Return the (x, y) coordinate for the center point of the cell that contains the specified text.  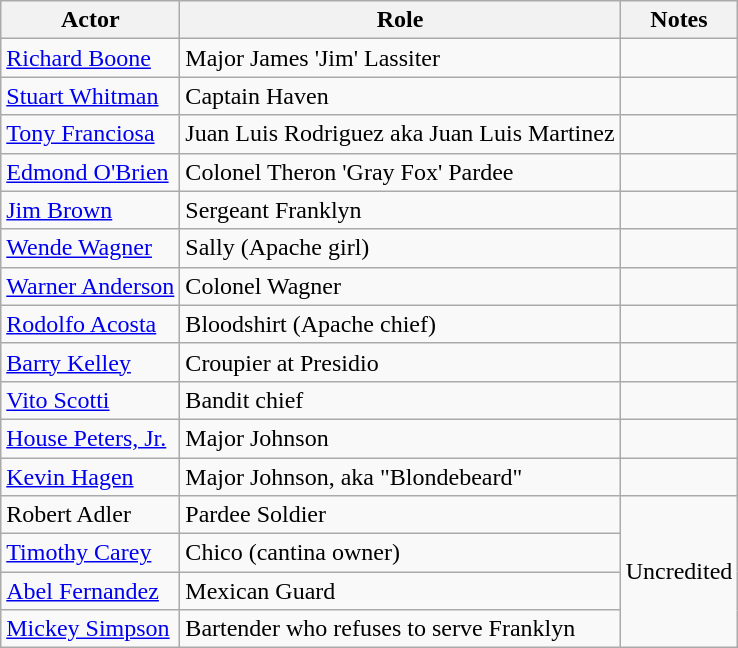
Notes (679, 20)
Sally (Apache girl) (400, 248)
Juan Luis Rodriguez aka Juan Luis Martinez (400, 134)
Vito Scotti (90, 400)
Mickey Simpson (90, 629)
Jim Brown (90, 210)
Bandit chief (400, 400)
Colonel Wagner (400, 286)
Bloodshirt (Apache chief) (400, 324)
Rodolfo Acosta (90, 324)
Tony Franciosa (90, 134)
Barry Kelley (90, 362)
Wende Wagner (90, 248)
Robert Adler (90, 515)
Actor (90, 20)
Stuart Whitman (90, 96)
Uncredited (679, 572)
Captain Haven (400, 96)
Major James 'Jim' Lassiter (400, 58)
Chico (cantina owner) (400, 553)
Abel Fernandez (90, 591)
Timothy Carey (90, 553)
Pardee Soldier (400, 515)
Warner Anderson (90, 286)
Richard Boone (90, 58)
Colonel Theron 'Gray Fox' Pardee (400, 172)
Major Johnson, aka "Blondebeard" (400, 477)
Bartender who refuses to serve Franklyn (400, 629)
Role (400, 20)
Major Johnson (400, 438)
Croupier at Presidio (400, 362)
Kevin Hagen (90, 477)
House Peters, Jr. (90, 438)
Edmond O'Brien (90, 172)
Mexican Guard (400, 591)
Sergeant Franklyn (400, 210)
